Capture the cell that displays the provided text and extract its (X, Y) central coordinate. 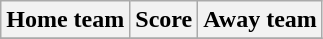
Away team (260, 20)
Score (164, 20)
Home team (66, 20)
